Identify which cell holds the provided text, then report its [x, y] central coordinate. 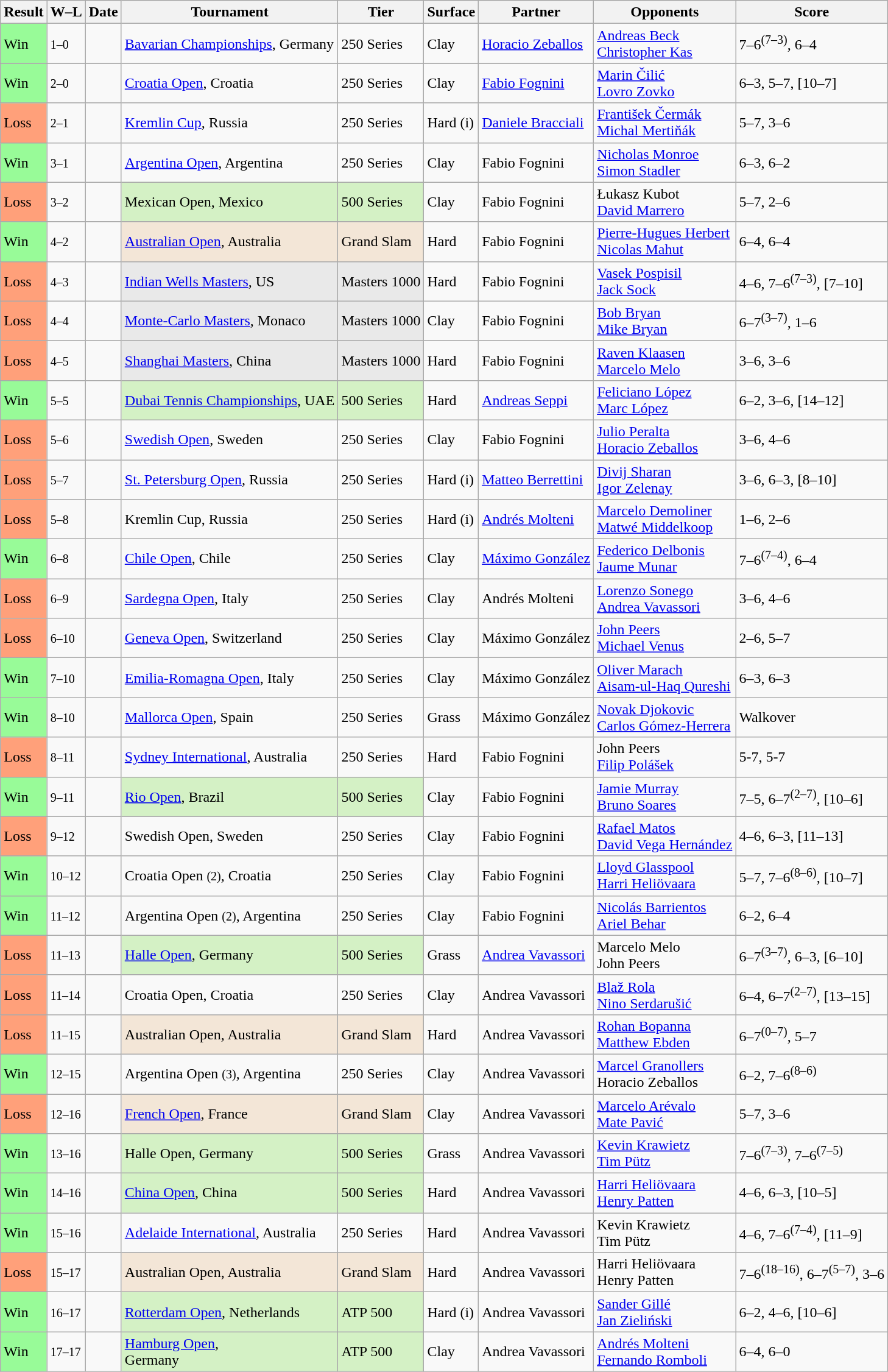
9–11 [66, 797]
Surface [451, 12]
Oliver Marach Aisam-ul-Haq Qureshi [665, 677]
7–5, 6–7(2–7), [10–6] [812, 797]
5–7 [66, 479]
3–6, 3–6 [812, 361]
Julio Peralta Horacio Zeballos [665, 440]
Łukasz Kubot David Marrero [665, 202]
2–0 [66, 83]
6–2, 7–6(8–6) [812, 1073]
7–6(7–3), 7–6(7–5) [812, 1154]
John Peers Filip Polášek [665, 757]
Croatia Open (2), Croatia [230, 876]
4–6, 6–3, [10–5] [812, 1193]
6–7(3–7), 6–3, [6–10] [812, 955]
Feliciano López Marc López [665, 400]
Andrés Molteni Fernando Romboli [665, 1351]
5–8 [66, 519]
Tournament [230, 12]
John Peers Michael Venus [665, 638]
Lorenzo Sonego Andrea Vavassori [665, 598]
1–0 [66, 44]
17–17 [66, 1351]
4–5 [66, 361]
Tier [381, 12]
Mallorca Open, Spain [230, 718]
Raven Klaasen Marcelo Melo [665, 361]
Chile Open, Chile [230, 559]
16–17 [66, 1312]
5–6 [66, 440]
Rotterdam Open, Netherlands [230, 1312]
6–3, 5–7, [10–7] [812, 83]
5–7, 2–6 [812, 202]
Andreas Seppi [536, 400]
3–1 [66, 162]
6–2, 4–6, [10–6] [812, 1312]
4–3 [66, 281]
6–9 [66, 598]
Andreas Beck Christopher Kas [665, 44]
3–6, 6–3, [8–10] [812, 479]
Hamburg Open,Germany [230, 1351]
Monte-Carlo Masters, Monaco [230, 320]
Argentina Open (2), Argentina [230, 915]
Sydney International, Australia [230, 757]
Dubai Tennis Championships, UAE [230, 400]
11–15 [66, 1034]
12–15 [66, 1073]
5–5 [66, 400]
4–6, 6–3, [11–13] [812, 836]
7–6(7–3), 6–4 [812, 44]
Nicholas Monroe Simon Stadler [665, 162]
Score [812, 12]
6–3, 6–2 [812, 162]
5-7, 5-7 [812, 757]
7–6(7–4), 6–4 [812, 559]
6–8 [66, 559]
Nicolás Barrientos Ariel Behar [665, 915]
4–2 [66, 241]
10–12 [66, 876]
Horacio Zeballos [536, 44]
Result [24, 12]
Sander Gillé Jan Zieliński [665, 1312]
4–6, 7–6(7–4), [11–9] [812, 1233]
Opponents [665, 12]
Indian Wells Masters, US [230, 281]
Bob Bryan Mike Bryan [665, 320]
6–7(3–7), 1–6 [812, 320]
Lloyd Glasspool Harri Heliövaara [665, 876]
15–17 [66, 1272]
14–16 [66, 1193]
1–6, 2–6 [812, 519]
China Open, China [230, 1193]
Marcel Granollers Horacio Zeballos [665, 1073]
7–6(18–16), 6–7(5–7), 3–6 [812, 1272]
Jamie Murray Bruno Soares [665, 797]
2–6, 5–7 [812, 638]
Pierre-Hugues Herbert Nicolas Mahut [665, 241]
Daniele Bracciali [536, 123]
Novak Djokovic Carlos Gómez-Herrera [665, 718]
Blaž Rola Nino Serdarušić [665, 994]
Date [104, 12]
6–10 [66, 638]
11–13 [66, 955]
3–2 [66, 202]
Marin Čilić Lovro Zovko [665, 83]
Emilia-Romagna Open, Italy [230, 677]
4–4 [66, 320]
Bavarian Championships, Germany [230, 44]
František Čermák Michal Mertiňák [665, 123]
Mexican Open, Mexico [230, 202]
Marcelo Arévalo Mate Pavić [665, 1114]
7–10 [66, 677]
6–7(0–7), 5–7 [812, 1034]
15–16 [66, 1233]
W–L [66, 12]
Divij Sharan Igor Zelenay [665, 479]
Adelaide International, Australia [230, 1233]
Argentina Open (3), Argentina [230, 1073]
6–3, 6–3 [812, 677]
Rio Open, Brazil [230, 797]
6–4, 6–0 [812, 1351]
8–10 [66, 718]
Federico Delbonis Jaume Munar [665, 559]
4–6, 7–6(7–3), [7–10] [812, 281]
Shanghai Masters, China [230, 361]
8–11 [66, 757]
St. Petersburg Open, Russia [230, 479]
Sardegna Open, Italy [230, 598]
6–4, 6–7(2–7), [13–15] [812, 994]
Marcelo Melo John Peers [665, 955]
2–1 [66, 123]
Vasek Pospisil Jack Sock [665, 281]
French Open, France [230, 1114]
Geneva Open, Switzerland [230, 638]
Rohan Bopanna Matthew Ebden [665, 1034]
9–12 [66, 836]
Rafael Matos David Vega Hernández [665, 836]
11–12 [66, 915]
12–16 [66, 1114]
5–7, 7–6(8–6), [10–7] [812, 876]
13–16 [66, 1154]
6–2, 3–6, [14–12] [812, 400]
11–14 [66, 994]
Partner [536, 12]
Walkover [812, 718]
6–4, 6–4 [812, 241]
Argentina Open, Argentina [230, 162]
Marcelo Demoliner Matwé Middelkoop [665, 519]
Matteo Berrettini [536, 479]
6–2, 6–4 [812, 915]
